Find where the given text appears and provide that cell's center as (x, y) coordinate. 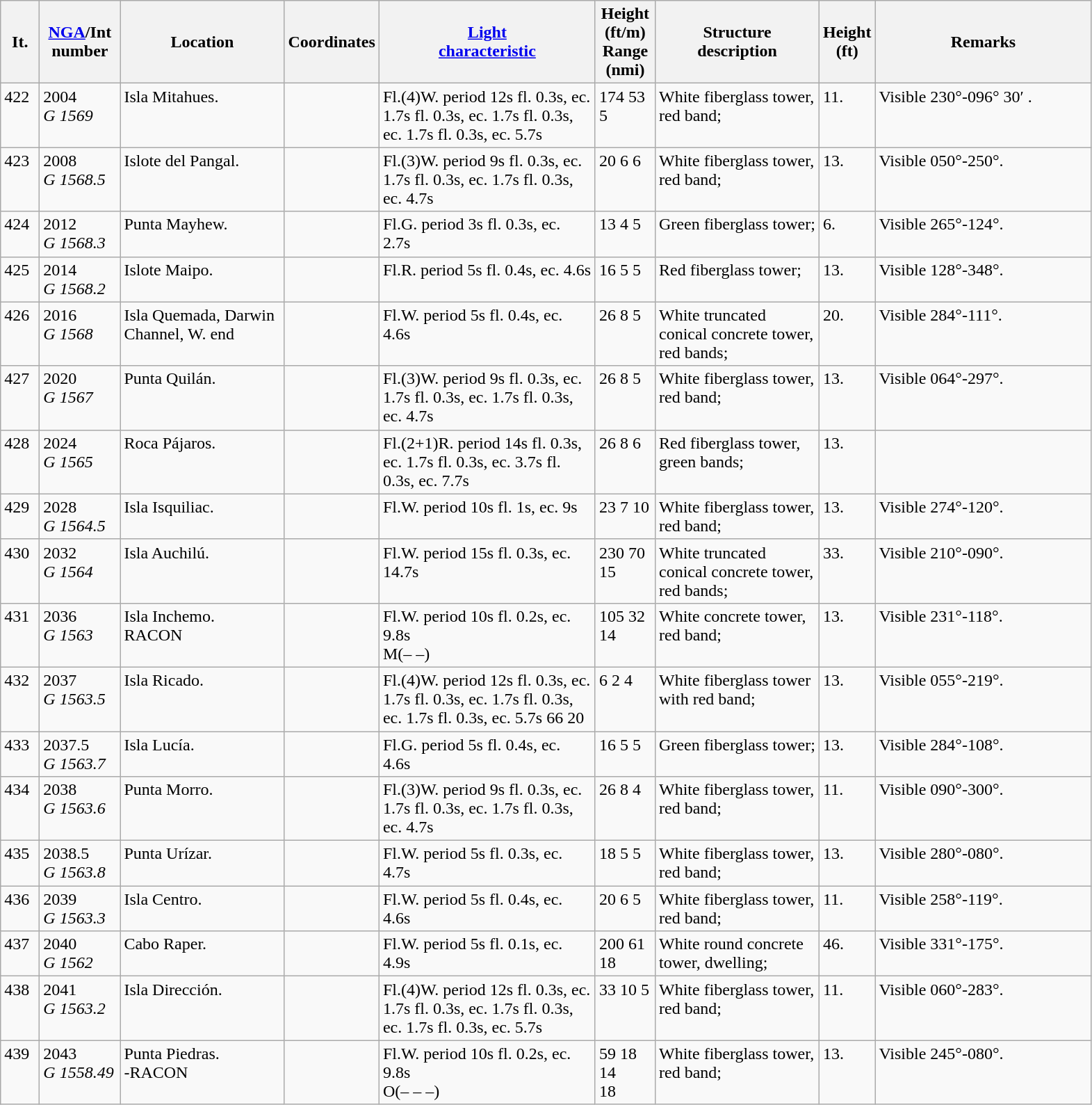
White round concrete tower, dwelling; (737, 954)
Punta Piedras. -RACON (202, 1072)
Visible 284°-108°. (983, 754)
Fl.W. period 5s fl. 0.3s, ec. 4.7s (487, 864)
Visible 090°-300°. (983, 809)
422 (20, 115)
Visible 231°-118°. (983, 635)
Red fiberglass tower; (737, 280)
423 (20, 179)
Visible 245°-080°. (983, 1072)
2032G 1564 (80, 571)
Fl.W. period 15s fl. 0.3s, ec. 14.7s (487, 571)
White fiberglass tower with red band; (737, 699)
425 (20, 280)
428 (20, 462)
Coordinates (332, 42)
18 5 5 (625, 864)
427 (20, 398)
Fl.G. period 3s fl. 0.3s, ec. 2.7s (487, 234)
2036G 1563 (80, 635)
439 (20, 1072)
2038G 1563.6 (80, 809)
Islote Maipo. (202, 280)
59 18 14 18 (625, 1072)
Punta Morro. (202, 809)
It. (20, 42)
White concrete tower, red band; (737, 635)
46. (847, 954)
424 (20, 234)
Location (202, 42)
230 70 15 (625, 571)
2043G 1558.49 (80, 1072)
430 (20, 571)
Visible 280°-080°. (983, 864)
432 (20, 699)
Visible 230°-096° 30′ . (983, 115)
2041G 1563.2 (80, 1008)
Visible 128°-348°. (983, 280)
2040G 1562 (80, 954)
20 6 6 (625, 179)
Remarks (983, 42)
2014G 1568.2 (80, 280)
Visible 210°-090°. (983, 571)
Height (ft) (847, 42)
434 (20, 809)
Isla Ricado. (202, 699)
2008G 1568.5 (80, 179)
Cabo Raper. (202, 954)
Roca Pájaros. (202, 462)
33. (847, 571)
2016G 1568 (80, 334)
Fl.(4)W. period 12s fl. 0.3s, ec. 1.7s fl. 0.3s, ec. 1.7s fl. 0.3s, ec. 1.7s fl. 0.3s, ec. 5.7s 66 20 (487, 699)
2020G 1567 (80, 398)
431 (20, 635)
Fl.(2+1)R. period 14s fl. 0.3s, ec. 1.7s fl. 0.3s, ec. 3.7s fl. 0.3s, ec. 7.7s (487, 462)
Visible 265°-124°. (983, 234)
Fl.W. period 10s fl. 0.2s, ec. 9.8s M(– –) (487, 635)
426 (20, 334)
2037G 1563.5 (80, 699)
Structuredescription (737, 42)
2038.5G 1563.8 (80, 864)
Isla Auchilú. (202, 571)
2037.5G 1563.7 (80, 754)
2039G 1563.3 (80, 908)
Isla Mitahues. (202, 115)
2012G 1568.3 (80, 234)
26 8 4 (625, 809)
435 (20, 864)
105 32 14 (625, 635)
Isla Centro. (202, 908)
436 (20, 908)
Visible 060°-283°. (983, 1008)
Isla Dirección. (202, 1008)
Fl.G. period 5s fl. 0.4s, ec. 4.6s (487, 754)
200 61 18 (625, 954)
437 (20, 954)
Height (ft/m)Range (nmi) (625, 42)
429 (20, 516)
Isla Isquiliac. (202, 516)
26 8 6 (625, 462)
Visible 274°-120°. (983, 516)
Fl.W. period 10s fl. 1s, ec. 9s (487, 516)
438 (20, 1008)
20. (847, 334)
Red fiberglass tower, green bands; (737, 462)
Isla Inchemo. RACON (202, 635)
Visible 284°-111°. (983, 334)
Fl.W. period 10s fl. 0.2s, ec. 9.8s O(– – –) (487, 1072)
2028G 1564.5 (80, 516)
Lightcharacteristic (487, 42)
NGA/Intnumber (80, 42)
Visible 258°-119°. (983, 908)
Visible 064°-297°. (983, 398)
Punta Quilán. (202, 398)
2004G 1569 (80, 115)
6. (847, 234)
Isla Quemada, Darwin Channel, W. end (202, 334)
13 4 5 (625, 234)
Isla Lucía. (202, 754)
23 7 10 (625, 516)
Punta Urízar. (202, 864)
Punta Mayhew. (202, 234)
6 2 4 (625, 699)
174 53 5 (625, 115)
Visible 331°-175°. (983, 954)
433 (20, 754)
20 6 5 (625, 908)
2024G 1565 (80, 462)
Fl.R. period 5s fl. 0.4s, ec. 4.6s (487, 280)
Visible 050°-250°. (983, 179)
Islote del Pangal. (202, 179)
Visible 055°-219°. (983, 699)
33 10 5 (625, 1008)
Fl.W. period 5s fl. 0.1s, ec. 4.9s (487, 954)
